Capture the cell that displays the provided text and extract its [X, Y] central coordinate. 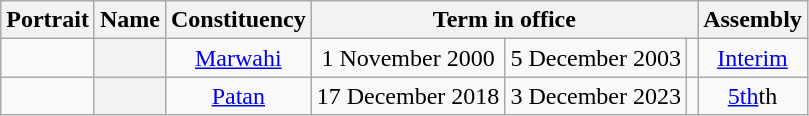
Assembly [753, 20]
Constituency [238, 20]
Interim [753, 58]
Portrait [48, 20]
5thth [753, 96]
3 December 2023 [596, 96]
Name [130, 20]
Patan [238, 96]
17 December 2018 [408, 96]
5 December 2003 [596, 58]
Term in office [504, 20]
Marwahi [238, 58]
1 November 2000 [408, 58]
